Extract the [X, Y] coordinate from the center of the cell holding the provided text.  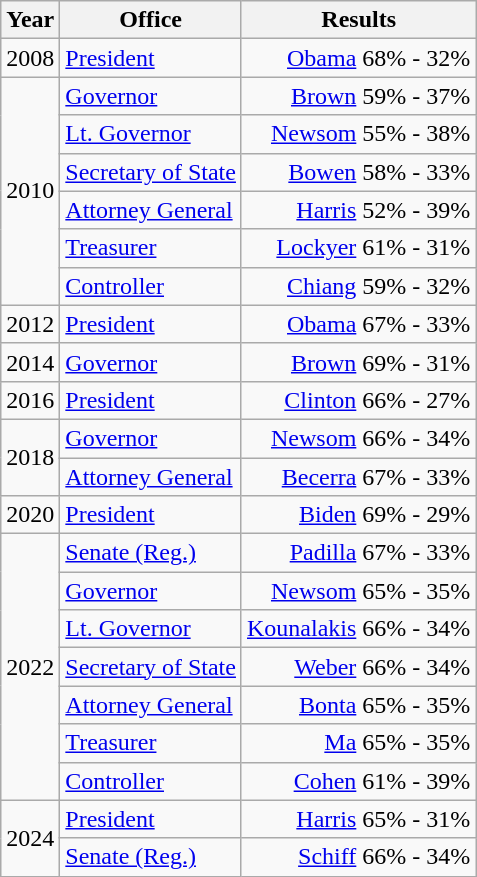
Obama 68% - 32% [358, 58]
Year [30, 20]
2020 [30, 515]
2014 [30, 362]
Lockyer 61% - 31% [358, 248]
Padilla 67% - 33% [358, 553]
Newsom 55% - 38% [358, 134]
Office [151, 20]
Bowen 58% - 33% [358, 172]
2008 [30, 58]
Weber 66% - 34% [358, 667]
Schiff 66% - 34% [358, 857]
Chiang 59% - 32% [358, 286]
2018 [30, 457]
2024 [30, 838]
Harris 52% - 39% [358, 210]
Ma 65% - 35% [358, 743]
Bonta 65% - 35% [358, 705]
Newsom 66% - 34% [358, 438]
Newsom 65% - 35% [358, 591]
Results [358, 20]
Becerra 67% - 33% [358, 477]
Clinton 66% - 27% [358, 400]
Kounalakis 66% - 34% [358, 629]
Brown 59% - 37% [358, 96]
Cohen 61% - 39% [358, 781]
Biden 69% - 29% [358, 515]
Harris 65% - 31% [358, 819]
Obama 67% - 33% [358, 324]
Brown 69% - 31% [358, 362]
2022 [30, 667]
2016 [30, 400]
2010 [30, 191]
2012 [30, 324]
